Find where the given text appears and provide that cell's center as (X, Y) coordinate. 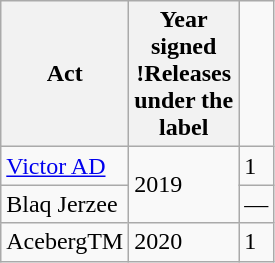
Victor AD (65, 166)
Act (65, 74)
AcebergTM (65, 242)
Blaq Jerzee (65, 204)
Year signed!Releases under the label (184, 74)
— (256, 204)
2019 (184, 185)
2020 (184, 242)
